Output the (x, y) coordinate of the center of the cell containing the given text.  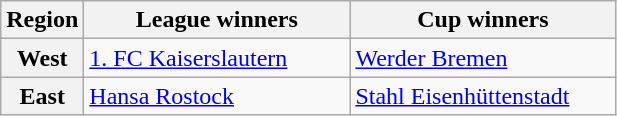
Cup winners (483, 20)
League winners (217, 20)
Hansa Rostock (217, 96)
West (42, 58)
Region (42, 20)
Stahl Eisenhüttenstadt (483, 96)
East (42, 96)
1. FC Kaiserslautern (217, 58)
Werder Bremen (483, 58)
